Extract the [X, Y] coordinate from the center of the cell holding the provided text.  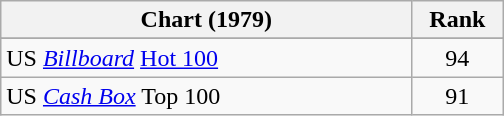
US Cash Box Top 100 [206, 96]
94 [458, 58]
Chart (1979) [206, 20]
91 [458, 96]
Rank [458, 20]
US Billboard Hot 100 [206, 58]
